Detect which cell encompasses the target text, then output its (x, y) center coordinate. 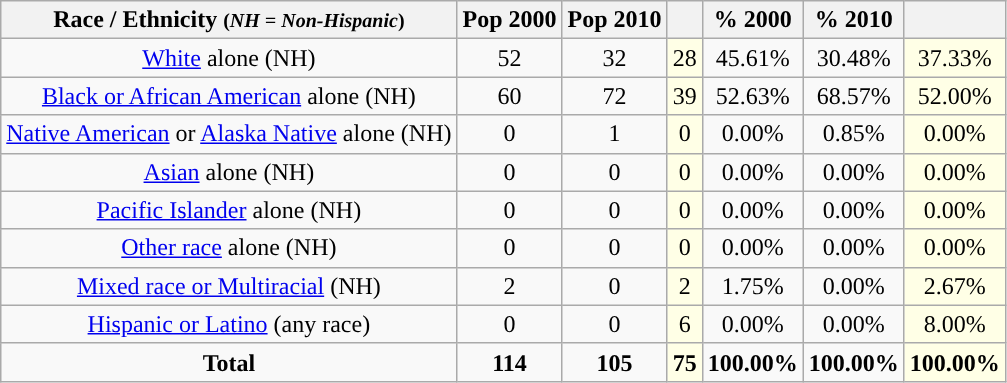
Asian alone (NH) (229, 172)
30.48% (854, 58)
White alone (NH) (229, 58)
52.63% (752, 96)
52.00% (954, 96)
% 2000 (752, 20)
Total (229, 362)
37.33% (954, 58)
75 (684, 362)
Native American or Alaska Native alone (NH) (229, 134)
Pop 2010 (614, 20)
28 (684, 58)
39 (684, 96)
8.00% (954, 324)
52 (510, 58)
6 (684, 324)
114 (510, 362)
68.57% (854, 96)
1 (614, 134)
45.61% (752, 58)
105 (614, 362)
2.67% (954, 286)
Pop 2000 (510, 20)
Race / Ethnicity (NH = Non-Hispanic) (229, 20)
60 (510, 96)
Other race alone (NH) (229, 248)
Hispanic or Latino (any race) (229, 324)
1.75% (752, 286)
Black or African American alone (NH) (229, 96)
Mixed race or Multiracial (NH) (229, 286)
32 (614, 58)
72 (614, 96)
0.85% (854, 134)
% 2010 (854, 20)
Pacific Islander alone (NH) (229, 210)
